Detect which cell encompasses the target text, then output its (X, Y) center coordinate. 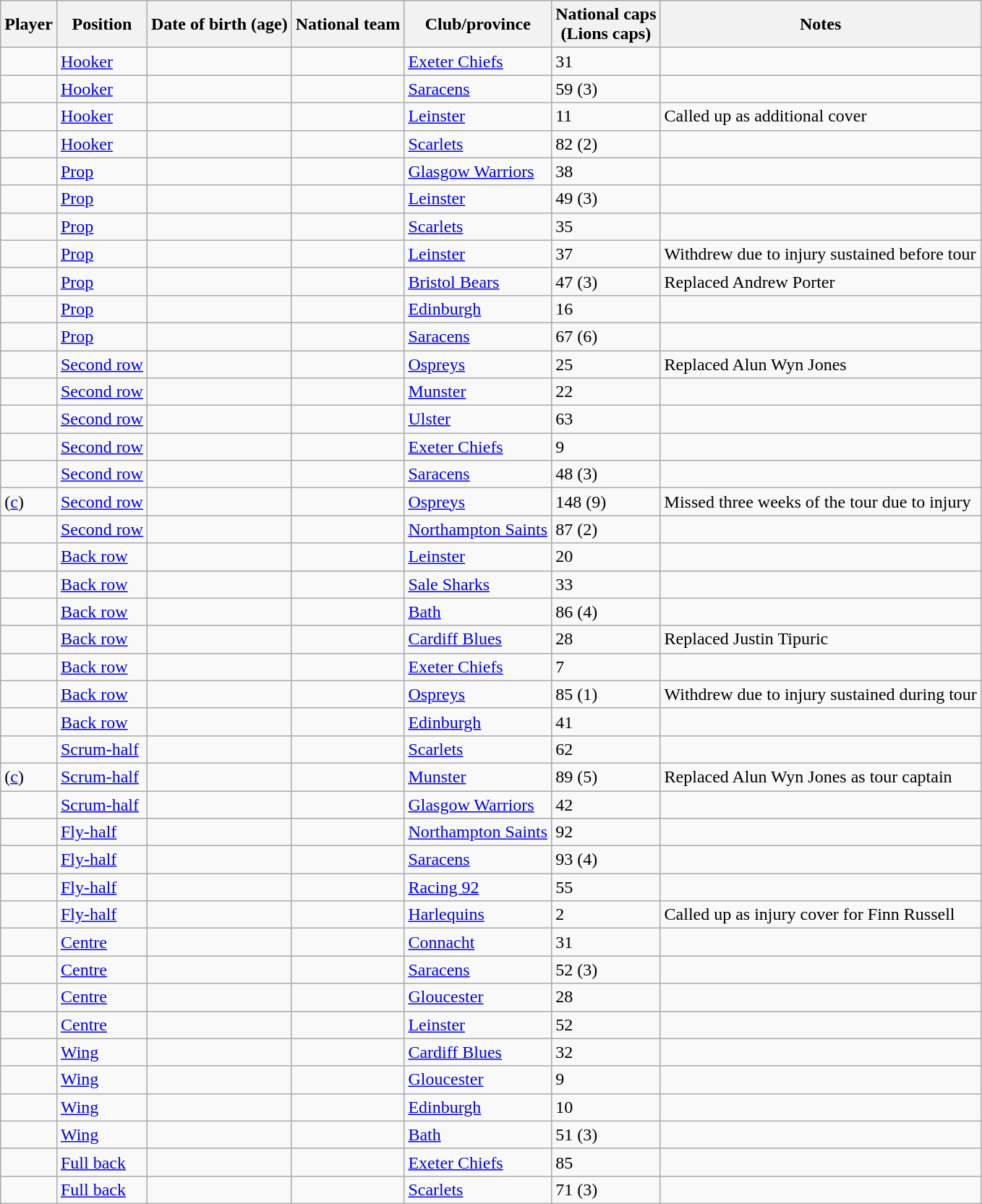
Replaced Justin Tipuric (820, 639)
Called up as additional cover (820, 116)
Connacht (478, 942)
38 (606, 171)
148 (9) (606, 502)
Sale Sharks (478, 584)
7 (606, 667)
42 (606, 805)
63 (606, 419)
16 (606, 309)
Withdrew due to injury sustained before tour (820, 254)
Notes (820, 25)
85 (1) (606, 694)
82 (2) (606, 144)
51 (3) (606, 1135)
87 (2) (606, 529)
37 (606, 254)
92 (606, 832)
49 (3) (606, 199)
Harlequins (478, 915)
National caps(Lions caps) (606, 25)
86 (4) (606, 612)
41 (606, 722)
Called up as injury cover for Finn Russell (820, 915)
2 (606, 915)
Withdrew due to injury sustained during tour (820, 694)
59 (3) (606, 89)
Date of birth (age) (219, 25)
71 (3) (606, 1190)
Replaced Alun Wyn Jones as tour captain (820, 777)
93 (4) (606, 860)
32 (606, 1052)
33 (606, 584)
Bristol Bears (478, 281)
89 (5) (606, 777)
Missed three weeks of the tour due to injury (820, 502)
Club/province (478, 25)
Racing 92 (478, 887)
Replaced Alun Wyn Jones (820, 364)
22 (606, 392)
25 (606, 364)
52 (606, 1025)
Player (29, 25)
52 (3) (606, 970)
67 (6) (606, 336)
85 (606, 1162)
10 (606, 1107)
62 (606, 749)
Replaced Andrew Porter (820, 281)
20 (606, 557)
Ulster (478, 419)
Position (101, 25)
National team (348, 25)
47 (3) (606, 281)
55 (606, 887)
35 (606, 226)
11 (606, 116)
48 (3) (606, 474)
